Provide the (x, y) coordinate of the cell's center where the given text is located.  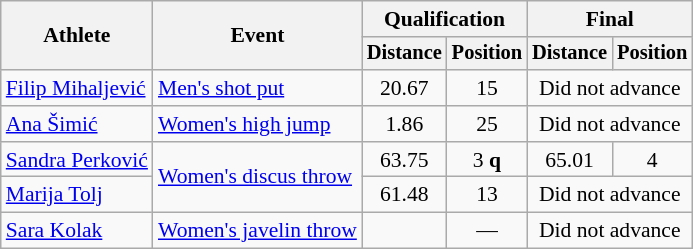
— (487, 231)
61.48 (404, 195)
13 (487, 195)
Athlete (77, 36)
3 q (487, 160)
Women's high jump (258, 124)
65.01 (570, 160)
15 (487, 88)
Men's shot put (258, 88)
1.86 (404, 124)
Qualification (444, 19)
Final (610, 19)
Event (258, 36)
Women's discus throw (258, 178)
20.67 (404, 88)
Sara Kolak (77, 231)
63.75 (404, 160)
Filip Mihaljević (77, 88)
Women's javelin throw (258, 231)
4 (652, 160)
Ana Šimić (77, 124)
Sandra Perković (77, 160)
Marija Tolj (77, 195)
25 (487, 124)
